Search for the cell housing the specified text and yield its [X, Y] center coordinate. 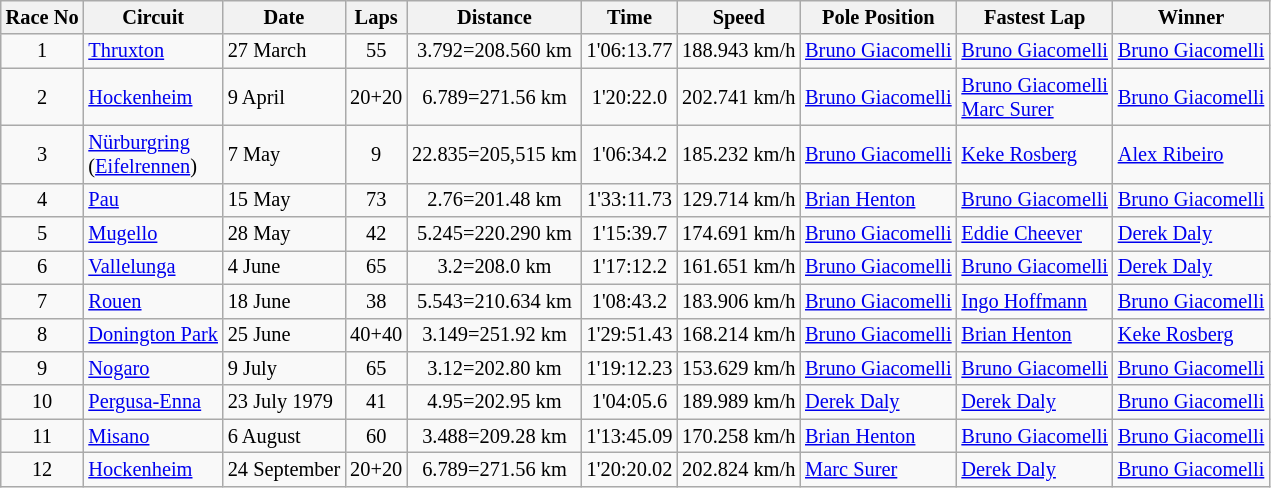
Marc Surer [878, 469]
202.824 km/h [738, 469]
1'20:20.02 [630, 469]
170.258 km/h [738, 436]
4 June [284, 267]
3.2=208.0 km [494, 267]
2 [42, 97]
Misano [152, 436]
168.214 km/h [738, 335]
4.95=202.95 km [494, 402]
202.741 km/h [738, 97]
Rouen [152, 301]
18 June [284, 301]
189.989 km/h [738, 402]
24 September [284, 469]
8 [42, 335]
27 March [284, 51]
185.232 km/h [738, 154]
183.906 km/h [738, 301]
1'08:43.2 [630, 301]
Winner [1191, 17]
Pergusa-Enna [152, 402]
4 [42, 200]
161.651 km/h [738, 267]
Distance [494, 17]
Mugello [152, 234]
11 [42, 436]
Alex Ribeiro [1191, 154]
Nogaro [152, 368]
Pau [152, 200]
1'17:12.2 [630, 267]
2.76=201.48 km [494, 200]
3 [42, 154]
23 July 1979 [284, 402]
Bruno Giacomelli Marc Surer [1035, 97]
Eddie Cheever [1035, 234]
1'15:39.7 [630, 234]
41 [376, 402]
40+40 [376, 335]
22.835=205,515 km [494, 154]
153.629 km/h [738, 368]
15 May [284, 200]
Thruxton [152, 51]
7 [42, 301]
129.714 km/h [738, 200]
1'04:05.6 [630, 402]
9 July [284, 368]
28 May [284, 234]
7 May [284, 154]
42 [376, 234]
55 [376, 51]
Vallelunga [152, 267]
1'06:34.2 [630, 154]
25 June [284, 335]
Time [630, 17]
1'06:13.77 [630, 51]
60 [376, 436]
12 [42, 469]
Race No [42, 17]
Circuit [152, 17]
38 [376, 301]
Speed [738, 17]
1'29:51.43 [630, 335]
3.792=208.560 km [494, 51]
5 [42, 234]
6 [42, 267]
73 [376, 200]
1'13:45.09 [630, 436]
Pole Position [878, 17]
3.12=202.80 km [494, 368]
3.149=251.92 km [494, 335]
1'20:22.0 [630, 97]
5.543=210.634 km [494, 301]
9 April [284, 97]
Donington Park [152, 335]
Fastest Lap [1035, 17]
10 [42, 402]
174.691 km/h [738, 234]
Date [284, 17]
Nürburgring (Eifelrennen) [152, 154]
188.943 km/h [738, 51]
Laps [376, 17]
5.245=220.290 km [494, 234]
1 [42, 51]
Ingo Hoffmann [1035, 301]
1'19:12.23 [630, 368]
3.488=209.28 km [494, 436]
6 August [284, 436]
1'33:11.73 [630, 200]
